Extract the [X, Y] coordinate from the center of the cell holding the provided text.  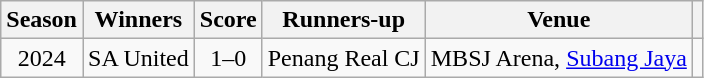
2024 [42, 58]
Score [228, 20]
1–0 [228, 58]
Winners [138, 20]
Season [42, 20]
Venue [558, 20]
Runners-up [344, 20]
MBSJ Arena, Subang Jaya [558, 58]
Penang Real CJ [344, 58]
SA United [138, 58]
